Find where the given text appears and provide that cell's center as (x, y) coordinate. 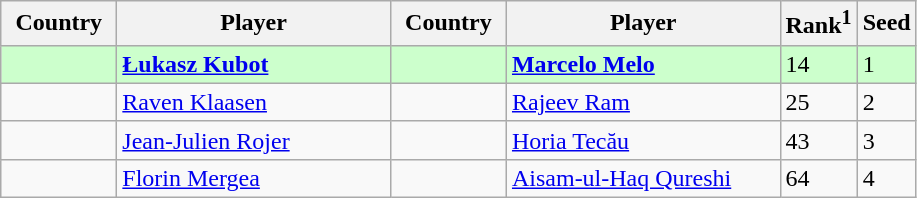
Aisam-ul-Haq Qureshi (643, 178)
Marcelo Melo (643, 64)
Jean-Julien Rojer (254, 140)
4 (886, 178)
Seed (886, 24)
14 (818, 64)
Łukasz Kubot (254, 64)
3 (886, 140)
2 (886, 102)
64 (818, 178)
Rajeev Ram (643, 102)
43 (818, 140)
Raven Klaasen (254, 102)
Rank1 (818, 24)
25 (818, 102)
Horia Tecău (643, 140)
Florin Mergea (254, 178)
1 (886, 64)
